Find where the given text appears and provide that cell's center as (x, y) coordinate. 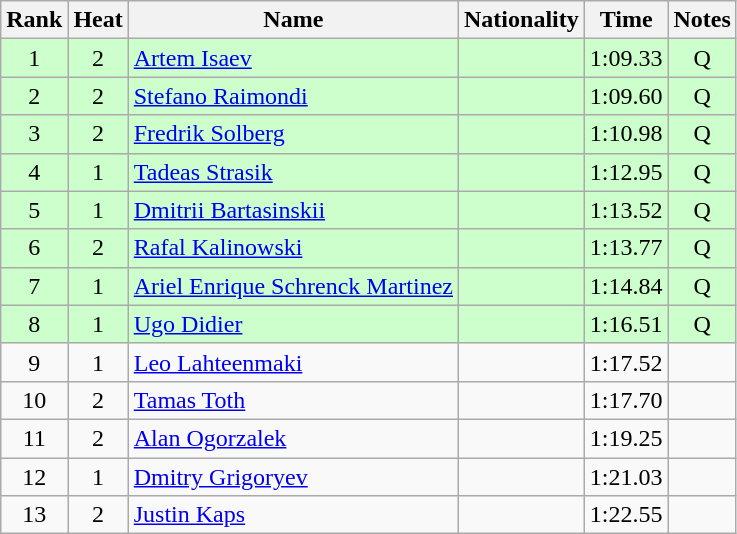
Time (626, 20)
Heat (98, 20)
Stefano Raimondi (293, 96)
1:14.84 (626, 286)
1:17.70 (626, 400)
Tadeas Strasik (293, 172)
1:19.25 (626, 438)
1:13.77 (626, 248)
11 (34, 438)
Rank (34, 20)
Name (293, 20)
Notes (702, 20)
Justin Kaps (293, 515)
7 (34, 286)
Artem Isaev (293, 58)
1:09.60 (626, 96)
Dmitrii Bartasinskii (293, 210)
13 (34, 515)
Leo Lahteenmaki (293, 362)
Rafal Kalinowski (293, 248)
9 (34, 362)
Ugo Didier (293, 324)
4 (34, 172)
1:16.51 (626, 324)
Tamas Toth (293, 400)
1:21.03 (626, 477)
1:17.52 (626, 362)
1:12.95 (626, 172)
1:13.52 (626, 210)
Nationality (522, 20)
Dmitry Grigoryev (293, 477)
1:09.33 (626, 58)
8 (34, 324)
1:22.55 (626, 515)
Alan Ogorzalek (293, 438)
12 (34, 477)
3 (34, 134)
6 (34, 248)
Fredrik Solberg (293, 134)
1:10.98 (626, 134)
5 (34, 210)
Ariel Enrique Schrenck Martinez (293, 286)
10 (34, 400)
